Output the [X, Y] coordinate of the center of the cell containing the given text.  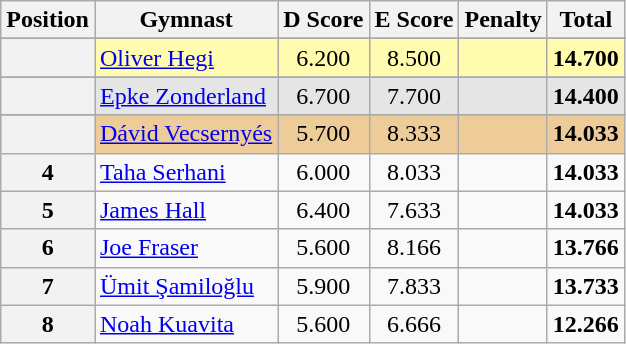
E Score [414, 20]
Total [586, 20]
6.200 [324, 58]
8.333 [414, 134]
6.400 [324, 210]
James Hall [186, 210]
7.633 [414, 210]
13.766 [586, 248]
8.500 [414, 58]
6.700 [324, 96]
6.000 [324, 172]
13.733 [586, 286]
8.033 [414, 172]
4 [48, 172]
7.700 [414, 96]
8.166 [414, 248]
Penalty [503, 20]
6 [48, 248]
12.266 [586, 324]
5 [48, 210]
Joe Fraser [186, 248]
8 [48, 324]
D Score [324, 20]
6.666 [414, 324]
7 [48, 286]
Dávid Vecsernyés [186, 134]
Oliver Hegi [186, 58]
Noah Kuavita [186, 324]
14.700 [586, 58]
14.400 [586, 96]
Epke Zonderland [186, 96]
5.700 [324, 134]
5.900 [324, 286]
Gymnast [186, 20]
Ümit Şamiloğlu [186, 286]
Position [48, 20]
7.833 [414, 286]
Taha Serhani [186, 172]
